Scan for the cell matching the given text and deliver its [x, y] coordinate at center. 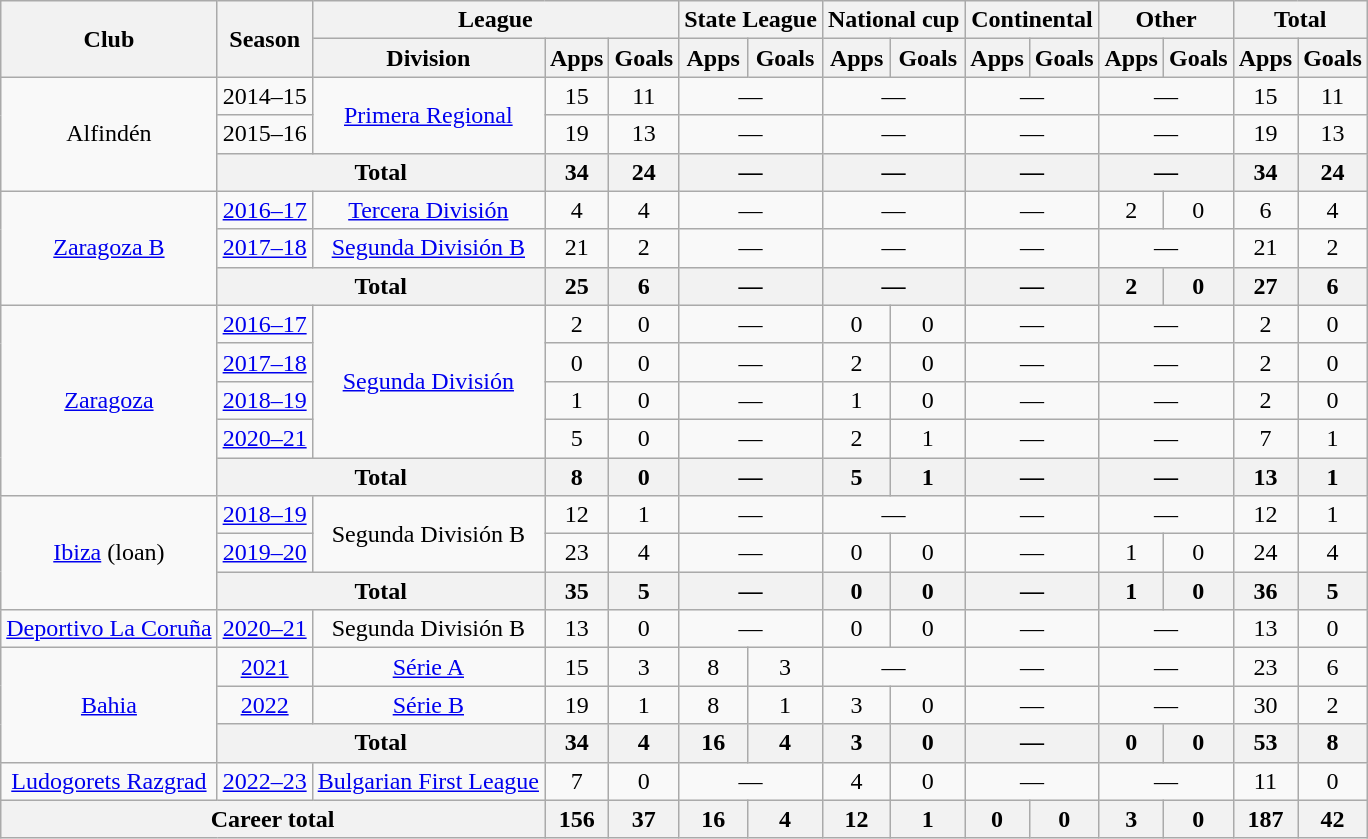
Zaragoza B [109, 248]
Alfindén [109, 134]
Division [428, 58]
Tercera División [428, 210]
27 [1265, 286]
Série B [428, 705]
Bahia [109, 705]
2015–16 [264, 134]
2022–23 [264, 781]
25 [576, 286]
36 [1265, 591]
League [496, 20]
Primera Regional [428, 115]
2014–15 [264, 96]
Season [264, 39]
42 [1333, 819]
156 [576, 819]
Deportivo La Coruña [109, 629]
Série A [428, 667]
Bulgarian First League [428, 781]
Ludogorets Razgrad [109, 781]
37 [644, 819]
35 [576, 591]
Other [1166, 20]
State League [751, 20]
Continental [1032, 20]
National cup [893, 20]
Zaragoza [109, 400]
Career total [273, 819]
2021 [264, 667]
2019–20 [264, 553]
2022 [264, 705]
Segunda División [428, 381]
53 [1265, 743]
Ibiza (loan) [109, 553]
30 [1265, 705]
187 [1265, 819]
Club [109, 39]
